Determine the [x, y] coordinate at the center of the cell enclosing the given text.  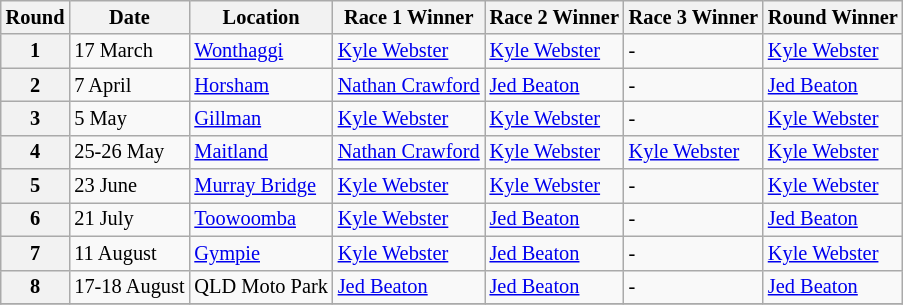
Round [36, 17]
2 [36, 85]
Gillman [260, 118]
Round Winner [833, 17]
17-18 August [129, 287]
3 [36, 118]
QLD Moto Park [260, 287]
Race 2 Winner [554, 17]
21 July [129, 219]
Location [260, 17]
11 August [129, 253]
25-26 May [129, 152]
Horsham [260, 85]
23 June [129, 186]
5 [36, 186]
Toowoomba [260, 219]
8 [36, 287]
5 May [129, 118]
7 [36, 253]
Maitland [260, 152]
4 [36, 152]
Murray Bridge [260, 186]
1 [36, 51]
Gympie [260, 253]
17 March [129, 51]
7 April [129, 85]
Date [129, 17]
Wonthaggi [260, 51]
Race 3 Winner [694, 17]
Race 1 Winner [409, 17]
6 [36, 219]
